Search for the cell housing the specified text and yield its [X, Y] center coordinate. 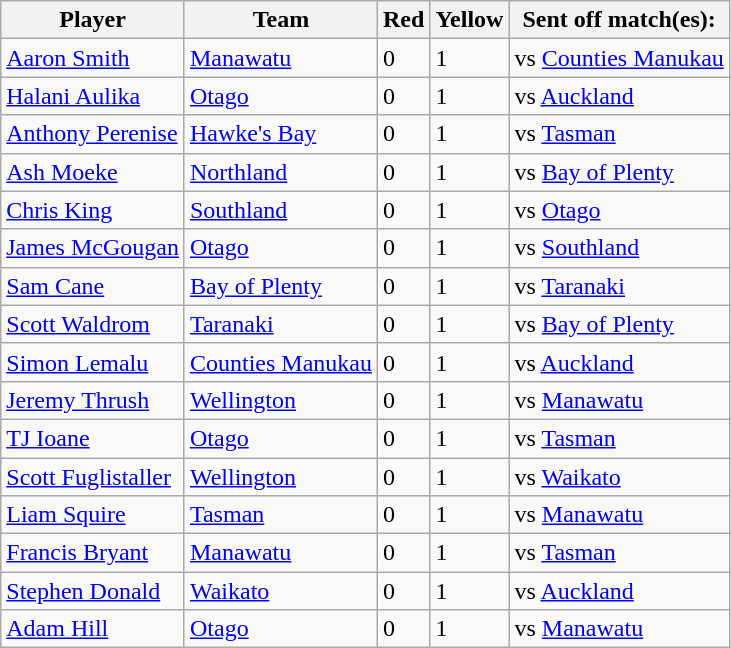
Counties Manukau [280, 362]
Anthony Perenise [93, 134]
Sent off match(es): [619, 20]
vs Southland [619, 248]
Jeremy Thrush [93, 400]
Scott Waldrom [93, 324]
James McGougan [93, 248]
Sam Cane [93, 286]
vs Counties Manukau [619, 58]
Team [280, 20]
Taranaki [280, 324]
Red [404, 20]
Halani Aulika [93, 96]
vs Waikato [619, 477]
Scott Fuglistaller [93, 477]
vs Taranaki [619, 286]
Player [93, 20]
vs Otago [619, 210]
Simon Lemalu [93, 362]
Aaron Smith [93, 58]
Francis Bryant [93, 553]
Northland [280, 172]
Tasman [280, 515]
Adam Hill [93, 629]
Waikato [280, 591]
Southland [280, 210]
Hawke's Bay [280, 134]
Ash Moeke [93, 172]
Yellow [470, 20]
Liam Squire [93, 515]
Stephen Donald [93, 591]
Bay of Plenty [280, 286]
TJ Ioane [93, 438]
Chris King [93, 210]
